From the cell containing the given text, extract its center point as (x, y) coordinate. 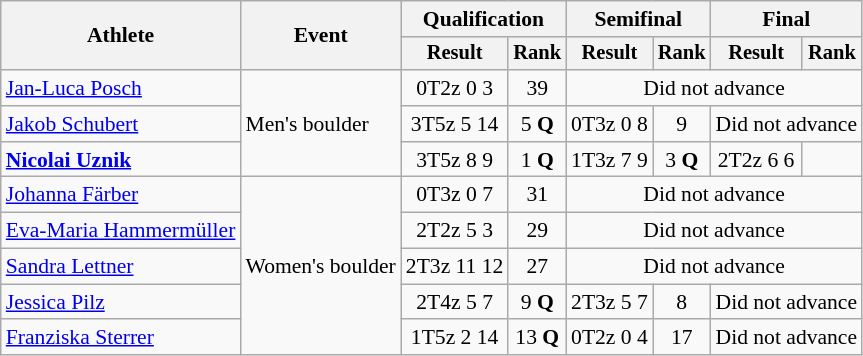
3 Q (682, 160)
29 (537, 231)
17 (682, 338)
1T3z 7 9 (610, 160)
3T5z 5 14 (455, 124)
2T2z 5 3 (455, 231)
Jakob Schubert (121, 124)
Event (320, 36)
0T2z 0 3 (455, 88)
Men's boulder (320, 124)
2T3z 11 12 (455, 267)
Johanna Färber (121, 195)
Women's boulder (320, 266)
39 (537, 88)
0T3z 0 8 (610, 124)
9 (682, 124)
Athlete (121, 36)
2T4z 5 7 (455, 302)
0T3z 0 7 (455, 195)
2T2z 6 6 (756, 160)
Sandra Lettner (121, 267)
Nicolai Uznik (121, 160)
0T2z 0 4 (610, 338)
2T3z 5 7 (610, 302)
5 Q (537, 124)
Final (786, 19)
Jessica Pilz (121, 302)
Eva-Maria Hammermüller (121, 231)
3T5z 8 9 (455, 160)
8 (682, 302)
Qualification (484, 19)
13 Q (537, 338)
1 Q (537, 160)
31 (537, 195)
Semifinal (638, 19)
27 (537, 267)
Franziska Sterrer (121, 338)
1T5z 2 14 (455, 338)
Jan-Luca Posch (121, 88)
9 Q (537, 302)
